From the cell containing the given text, extract its center point as [x, y] coordinate. 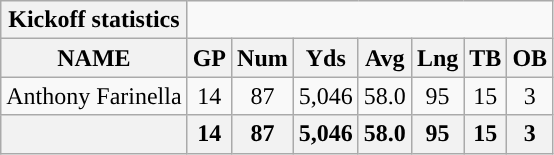
TB [486, 58]
Anthony Farinella [94, 96]
Num [263, 58]
NAME [94, 58]
GP [209, 58]
Kickoff statistics [94, 20]
Lng [437, 58]
Yds [326, 58]
Avg [384, 58]
OB [530, 58]
